Find where the given text appears and provide that cell's center as [x, y] coordinate. 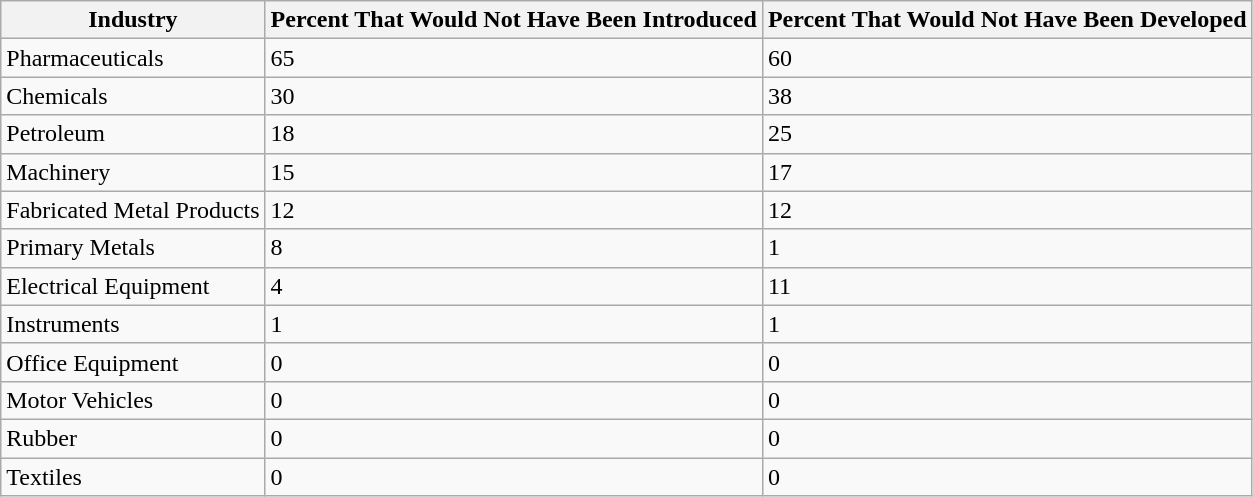
Electrical Equipment [133, 286]
Industry [133, 20]
60 [1007, 58]
Office Equipment [133, 362]
4 [514, 286]
15 [514, 172]
Chemicals [133, 96]
Pharmaceuticals [133, 58]
Motor Vehicles [133, 400]
38 [1007, 96]
Instruments [133, 324]
Petroleum [133, 134]
17 [1007, 172]
11 [1007, 286]
Fabricated Metal Products [133, 210]
30 [514, 96]
Textiles [133, 477]
Machinery [133, 172]
Percent That Would Not Have Been Introduced [514, 20]
25 [1007, 134]
Rubber [133, 438]
Percent That Would Not Have Been Developed [1007, 20]
65 [514, 58]
Primary Metals [133, 248]
8 [514, 248]
18 [514, 134]
